Determine the (x, y) coordinate at the center of the cell enclosing the given text.  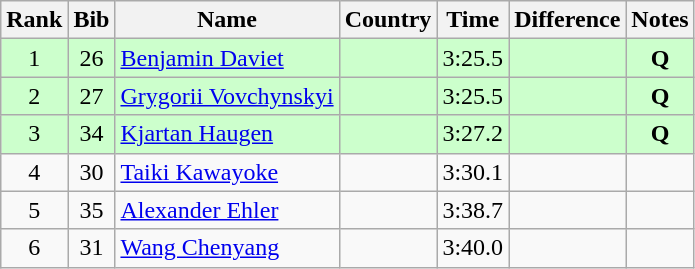
2 (34, 96)
35 (92, 210)
Name (227, 20)
Bib (92, 20)
1 (34, 58)
26 (92, 58)
30 (92, 172)
31 (92, 248)
6 (34, 248)
Notes (660, 20)
5 (34, 210)
3:38.7 (473, 210)
Alexander Ehler (227, 210)
4 (34, 172)
Grygorii Vovchynskyi (227, 96)
Difference (568, 20)
3:30.1 (473, 172)
3:40.0 (473, 248)
Taiki Kawayoke (227, 172)
3 (34, 134)
Country (388, 20)
34 (92, 134)
Time (473, 20)
Wang Chenyang (227, 248)
Kjartan Haugen (227, 134)
3:27.2 (473, 134)
Benjamin Daviet (227, 58)
27 (92, 96)
Rank (34, 20)
